Output the [x, y] coordinate of the center of the cell containing the given text.  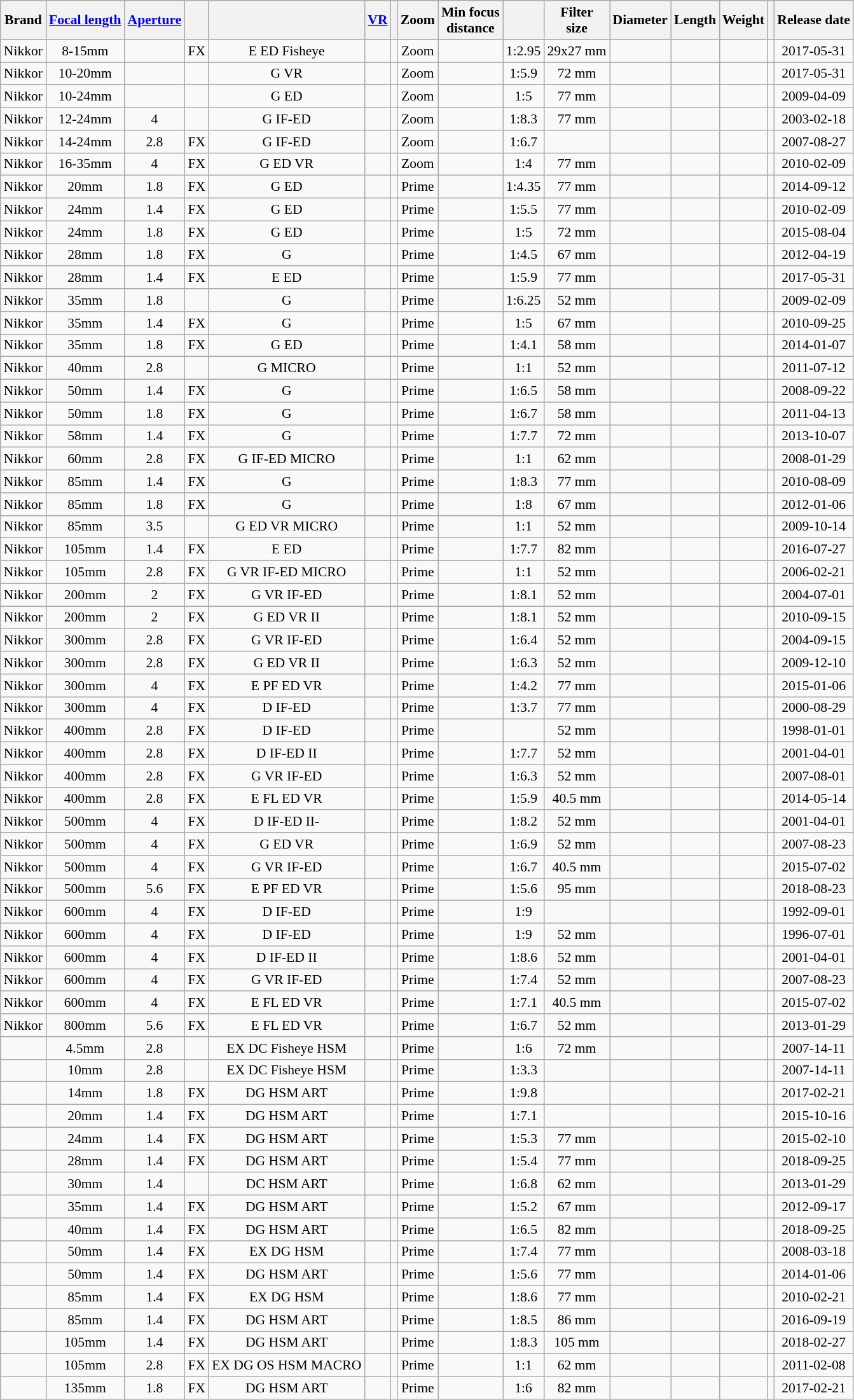
2000-08-29 [814, 708]
1:2.95 [524, 51]
Brand [23, 20]
2012-09-17 [814, 1207]
2009-02-09 [814, 300]
800mm [85, 1025]
1:3.7 [524, 708]
2016-09-19 [814, 1320]
1:4 [524, 164]
1:6.8 [524, 1184]
VR [378, 20]
2015-02-10 [814, 1139]
30mm [85, 1184]
2011-02-08 [814, 1366]
2007-08-27 [814, 142]
1996-07-01 [814, 935]
G ED VR MICRO [286, 527]
2013-10-07 [814, 436]
12-24mm [85, 119]
1:5.5 [524, 210]
2012-01-06 [814, 504]
1:8.2 [524, 822]
2003-02-18 [814, 119]
2010-02-21 [814, 1298]
Aperture [154, 20]
3.5 [154, 527]
1998-01-01 [814, 731]
Min focusdistance [471, 20]
135mm [85, 1388]
2015-01-06 [814, 686]
2004-09-15 [814, 641]
2014-05-14 [814, 799]
10mm [85, 1071]
2016-07-27 [814, 550]
2008-09-22 [814, 391]
2010-08-09 [814, 482]
2015-08-04 [814, 232]
1:6.4 [524, 641]
86 mm [576, 1320]
1:9.8 [524, 1093]
14-24mm [85, 142]
2012-04-19 [814, 255]
10-20mm [85, 74]
2009-10-14 [814, 527]
2008-03-18 [814, 1252]
G MICRO [286, 368]
G VR [286, 74]
14mm [85, 1093]
2014-01-07 [814, 345]
1:4.2 [524, 686]
1:5.4 [524, 1161]
16-35mm [85, 164]
2010-09-25 [814, 323]
Weight [743, 20]
2006-02-21 [814, 572]
1:4.35 [524, 187]
E ED Fisheye [286, 51]
1:6.25 [524, 300]
1:8 [524, 504]
2018-08-23 [814, 889]
1:6.9 [524, 844]
1:8.5 [524, 1320]
Focal length [85, 20]
2009-12-10 [814, 663]
Diameter [640, 20]
G VR IF-ED MICRO [286, 572]
1:4.5 [524, 255]
2009-04-09 [814, 97]
1:4.1 [524, 345]
60mm [85, 459]
D IF-ED II- [286, 822]
2011-07-12 [814, 368]
58mm [85, 436]
2015-10-16 [814, 1116]
10-24mm [85, 97]
2010-09-15 [814, 618]
EX DG OS HSM MACRO [286, 1366]
1:5.3 [524, 1139]
1:3.3 [524, 1071]
G IF-ED MICRO [286, 459]
8-15mm [85, 51]
2011-04-13 [814, 413]
4.5mm [85, 1048]
2004-07-01 [814, 595]
105 mm [576, 1343]
2014-09-12 [814, 187]
1:5.2 [524, 1207]
2008-01-29 [814, 459]
29x27 mm [576, 51]
1992-09-01 [814, 912]
Length [695, 20]
Release date [814, 20]
Filtersize [576, 20]
2007-08-01 [814, 776]
2014-01-06 [814, 1275]
2018-02-27 [814, 1343]
95 mm [576, 889]
DC HSM ART [286, 1184]
